Locate the cell with the specified text and output its [x, y] center coordinate. 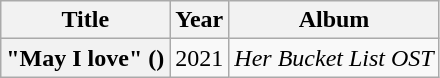
2021 [200, 58]
Album [334, 20]
Title [86, 20]
Year [200, 20]
Her Bucket List OST [334, 58]
"May I love" () [86, 58]
